Scan for the cell matching the given text and deliver its (X, Y) coordinate at center. 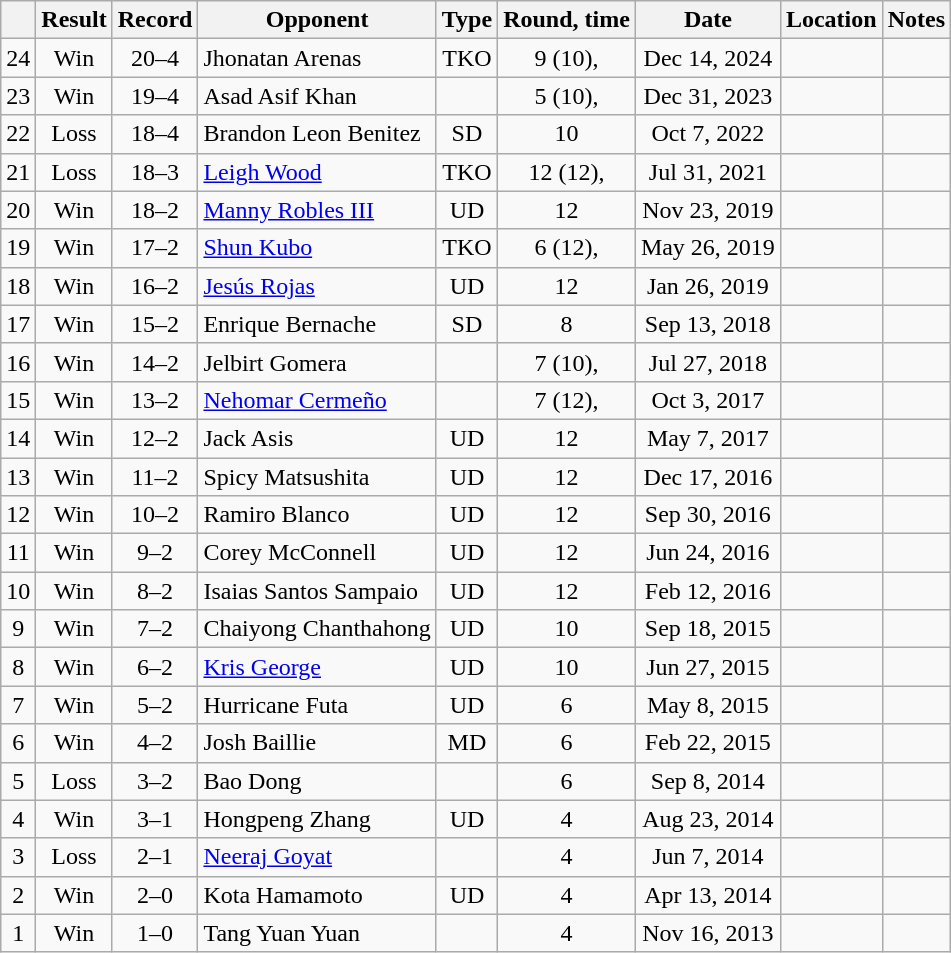
4–2 (155, 743)
Dec 17, 2016 (708, 477)
18–2 (155, 210)
9 (10), (567, 58)
16–2 (155, 286)
17–2 (155, 248)
19 (18, 248)
2–1 (155, 857)
3–2 (155, 781)
8–2 (155, 591)
Kota Hamamoto (317, 895)
Jan 26, 2019 (708, 286)
Hongpeng Zhang (317, 819)
Result (74, 20)
6–2 (155, 667)
Isaias Santos Sampaio (317, 591)
13 (18, 477)
19–4 (155, 96)
20 (18, 210)
21 (18, 172)
Ramiro Blanco (317, 515)
5 (18, 781)
Notes (916, 20)
Brandon Leon Benitez (317, 134)
13–2 (155, 400)
3 (18, 857)
Sep 18, 2015 (708, 629)
Dec 14, 2024 (708, 58)
2 (18, 895)
Hurricane Futa (317, 705)
12–2 (155, 438)
Date (708, 20)
Oct 3, 2017 (708, 400)
May 26, 2019 (708, 248)
Nehomar Cermeño (317, 400)
1 (18, 933)
14 (18, 438)
6 (12), (567, 248)
Feb 12, 2016 (708, 591)
Sep 30, 2016 (708, 515)
Leigh Wood (317, 172)
Sep 13, 2018 (708, 324)
15–2 (155, 324)
Corey McConnell (317, 553)
Record (155, 20)
Tang Yuan Yuan (317, 933)
Feb 22, 2015 (708, 743)
Spicy Matsushita (317, 477)
23 (18, 96)
Jun 7, 2014 (708, 857)
1–0 (155, 933)
Jhonatan Arenas (317, 58)
5–2 (155, 705)
14–2 (155, 362)
Josh Baillie (317, 743)
Aug 23, 2014 (708, 819)
10–2 (155, 515)
9 (18, 629)
Manny Robles III (317, 210)
Apr 13, 2014 (708, 895)
Location (831, 20)
22 (18, 134)
Jul 31, 2021 (708, 172)
15 (18, 400)
18–4 (155, 134)
Neeraj Goyat (317, 857)
7 (18, 705)
7 (10), (567, 362)
Jelbirt Gomera (317, 362)
12 (12), (567, 172)
Jesús Rojas (317, 286)
Nov 23, 2019 (708, 210)
18–3 (155, 172)
11–2 (155, 477)
17 (18, 324)
Chaiyong Chanthahong (317, 629)
16 (18, 362)
May 7, 2017 (708, 438)
Opponent (317, 20)
Shun Kubo (317, 248)
3–1 (155, 819)
9–2 (155, 553)
Jun 24, 2016 (708, 553)
Nov 16, 2013 (708, 933)
7–2 (155, 629)
Jack Asis (317, 438)
Jul 27, 2018 (708, 362)
Sep 8, 2014 (708, 781)
May 8, 2015 (708, 705)
Asad Asif Khan (317, 96)
Bao Dong (317, 781)
2–0 (155, 895)
24 (18, 58)
Dec 31, 2023 (708, 96)
7 (12), (567, 400)
20–4 (155, 58)
Round, time (567, 20)
Enrique Bernache (317, 324)
Kris George (317, 667)
5 (10), (567, 96)
11 (18, 553)
Type (466, 20)
18 (18, 286)
Oct 7, 2022 (708, 134)
MD (466, 743)
Jun 27, 2015 (708, 667)
